Detect which cell encompasses the target text, then output its [x, y] center coordinate. 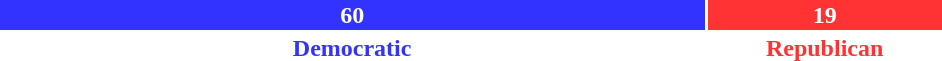
60 [352, 15]
19 [824, 15]
